Determine the [x, y] coordinate at the center of the cell enclosing the given text.  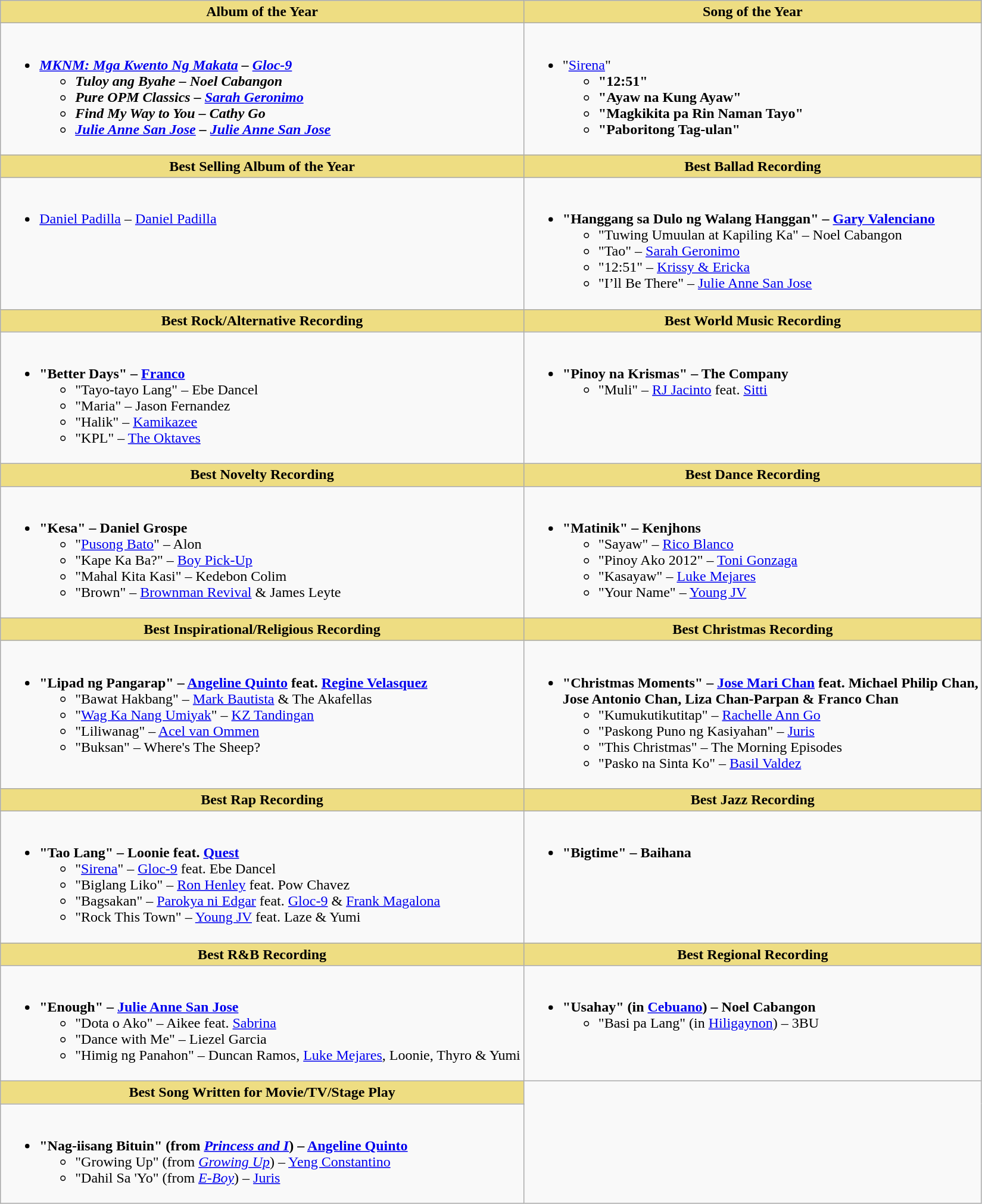
Best Selling Album of the Year [262, 166]
"Sirena""12:51""Ayaw na Kung Ayaw""Magkikita pa Rin Naman Tayo""Paboritong Tag-ulan" [753, 89]
Best Dance Recording [753, 475]
Daniel Padilla – Daniel Padilla [262, 243]
"Nag-iisang Bituin" (from Princess and I) – Angeline Quinto"Growing Up" (from Growing Up) – Yeng Constantino"Dahil Sa 'Yo" (from E-Boy) – Juris [262, 1153]
"Kesa" – Daniel Grospe"Pusong Bato" – Alon"Kape Ka Ba?" – Boy Pick-Up"Mahal Kita Kasi" – Kedebon Colim"Brown" – Brownman Revival & James Leyte [262, 552]
Best Song Written for Movie/TV/Stage Play [262, 1093]
"Better Days" – Franco"Tayo-tayo Lang" – Ebe Dancel"Maria" – Jason Fernandez"Halik" – Kamikazee"KPL" – The Oktaves [262, 398]
Best Jazz Recording [753, 799]
Best Ballad Recording [753, 166]
"Bigtime" – Baihana [753, 877]
Album of the Year [262, 12]
Best Inspirational/Religious Recording [262, 629]
"Usahay" (in Cebuano) – Noel Cabangon"Basi pa Lang" (in Hiligaynon) – 3BU [753, 1023]
Best World Music Recording [753, 321]
Best Christmas Recording [753, 629]
"Matinik" – Kenjhons"Sayaw" – Rico Blanco"Pinoy Ako 2012" – Toni Gonzaga"Kasayaw" – Luke Mejares"Your Name" – Young JV [753, 552]
Best Rock/Alternative Recording [262, 321]
Song of the Year [753, 12]
Best Novelty Recording [262, 475]
Best Regional Recording [753, 954]
Best Rap Recording [262, 799]
Best R&B Recording [262, 954]
"Pinoy na Krismas" – The Company"Muli" – RJ Jacinto feat. Sitti [753, 398]
